Detect which cell encompasses the target text, then output its (x, y) center coordinate. 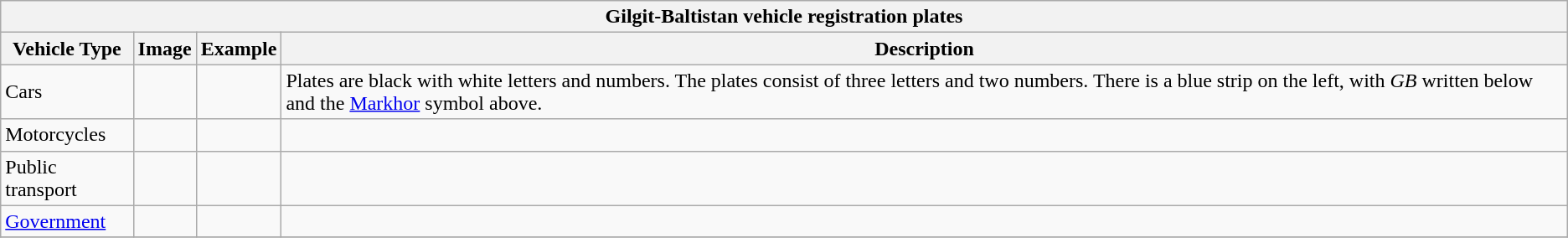
Motorcycles (67, 135)
Gilgit-Baltistan vehicle registration plates (784, 17)
Example (239, 49)
Public transport (67, 178)
Image (164, 49)
Cars (67, 92)
Government (67, 221)
Description (925, 49)
Vehicle Type (67, 49)
